Capture the cell that displays the provided text and extract its (x, y) central coordinate. 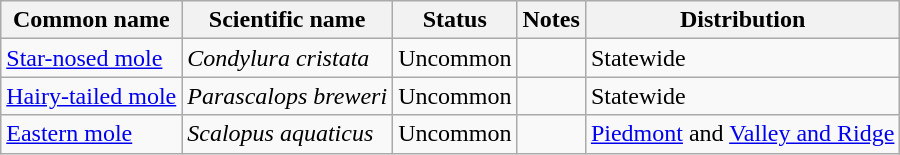
Piedmont and Valley and Ridge (742, 134)
Scientific name (288, 20)
Parascalops breweri (288, 96)
Star-nosed mole (92, 58)
Eastern mole (92, 134)
Common name (92, 20)
Scalopus aquaticus (288, 134)
Distribution (742, 20)
Hairy-tailed mole (92, 96)
Notes (551, 20)
Condylura cristata (288, 58)
Status (455, 20)
